Provide the (X, Y) coordinate of the cell's center where the given text is located.  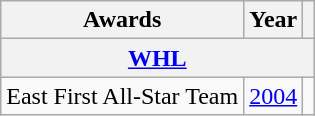
Awards (122, 20)
Year (274, 20)
WHL (158, 58)
2004 (274, 96)
East First All-Star Team (122, 96)
